Search for the cell housing the specified text and yield its [X, Y] center coordinate. 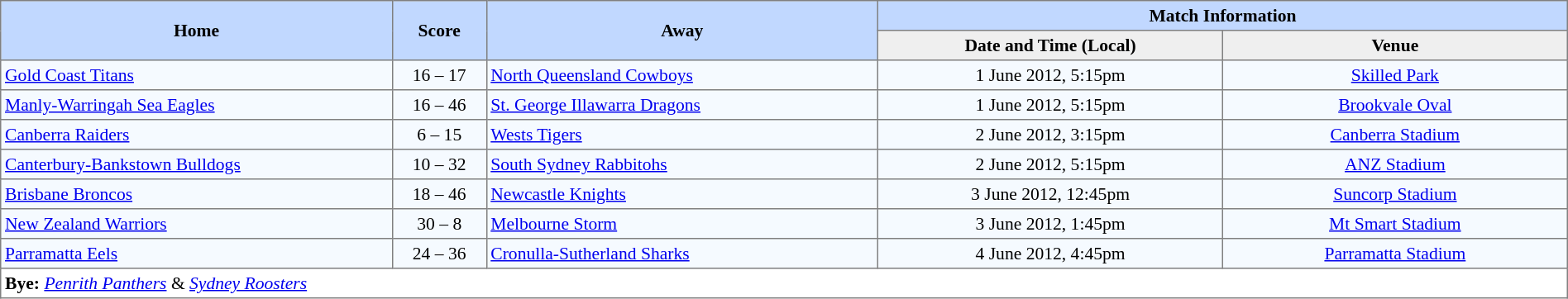
Cronulla-Sutherland Sharks [682, 254]
Match Information [1223, 16]
Away [682, 31]
Parramatta Stadium [1394, 254]
Parramatta Eels [197, 254]
Newcastle Knights [682, 194]
4 June 2012, 4:45pm [1050, 254]
10 – 32 [439, 164]
Score [439, 31]
Wests Tigers [682, 135]
South Sydney Rabbitohs [682, 164]
New Zealand Warriors [197, 224]
Brookvale Oval [1394, 105]
18 – 46 [439, 194]
30 – 8 [439, 224]
Home [197, 31]
2 June 2012, 5:15pm [1050, 164]
6 – 15 [439, 135]
Bye: Penrith Panthers & Sydney Roosters [784, 283]
Suncorp Stadium [1394, 194]
24 – 36 [439, 254]
Manly-Warringah Sea Eagles [197, 105]
Gold Coast Titans [197, 75]
St. George Illawarra Dragons [682, 105]
Date and Time (Local) [1050, 45]
ANZ Stadium [1394, 164]
Canberra Raiders [197, 135]
3 June 2012, 1:45pm [1050, 224]
2 June 2012, 3:15pm [1050, 135]
16 – 46 [439, 105]
Canberra Stadium [1394, 135]
North Queensland Cowboys [682, 75]
Mt Smart Stadium [1394, 224]
Skilled Park [1394, 75]
3 June 2012, 12:45pm [1050, 194]
Canterbury-Bankstown Bulldogs [197, 164]
Melbourne Storm [682, 224]
Brisbane Broncos [197, 194]
16 – 17 [439, 75]
Venue [1394, 45]
